Find where the given text appears and provide that cell's center as (x, y) coordinate. 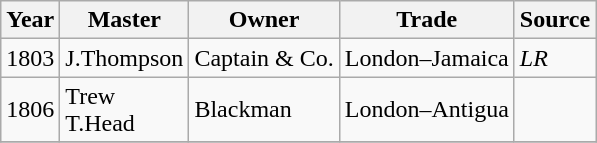
TrewT.Head (124, 110)
London–Jamaica (426, 58)
Source (554, 20)
Trade (426, 20)
1803 (30, 58)
Year (30, 20)
Master (124, 20)
Captain & Co. (264, 58)
1806 (30, 110)
Blackman (264, 110)
London–Antigua (426, 110)
LR (554, 58)
J.Thompson (124, 58)
Owner (264, 20)
